Capture the cell that displays the provided text and extract its (X, Y) central coordinate. 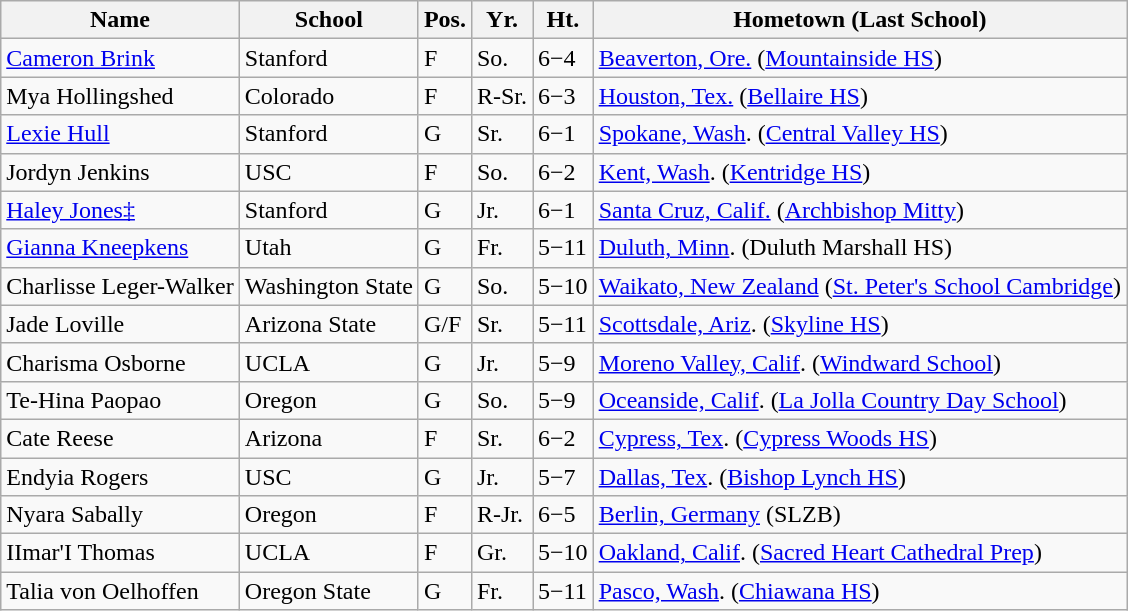
Oakland, Calif. (Sacred Heart Cathedral Prep) (860, 553)
6−3 (564, 96)
Cameron Brink (120, 58)
Houston, Tex. (Bellaire HS) (860, 96)
Berlin, Germany (SLZB) (860, 515)
Jade Loville (120, 324)
IImar'I Thomas (120, 553)
Arizona (328, 438)
Hometown (Last School) (860, 20)
Moreno Valley, Calif. (Windward School) (860, 362)
Haley Jones‡ (120, 210)
Cypress, Tex. (Cypress Woods HS) (860, 438)
Washington State (328, 286)
Dallas, Tex. (Bishop Lynch HS) (860, 477)
Utah (328, 248)
Lexie Hull (120, 134)
Talia von Oelhoffen (120, 591)
6−4 (564, 58)
Beaverton, Ore. (Mountainside HS) (860, 58)
Colorado (328, 96)
Duluth, Minn. (Duluth Marshall HS) (860, 248)
Nyara Sabally (120, 515)
Charisma Osborne (120, 362)
Pasco, Wash. (Chiawana HS) (860, 591)
5−7 (564, 477)
R-Jr. (502, 515)
Cate Reese (120, 438)
Spokane, Wash. (Central Valley HS) (860, 134)
Ht. (564, 20)
Gianna Kneepkens (120, 248)
6−5 (564, 515)
Yr. (502, 20)
Scottsdale, Ariz. (Skyline HS) (860, 324)
Charlisse Leger-Walker (120, 286)
Gr. (502, 553)
R-Sr. (502, 96)
Mya Hollingshed (120, 96)
Oceanside, Calif. (La Jolla Country Day School) (860, 400)
Te-Hina Paopao (120, 400)
Pos. (444, 20)
Jordyn Jenkins (120, 172)
School (328, 20)
Arizona State (328, 324)
Kent, Wash. (Kentridge HS) (860, 172)
Name (120, 20)
Endyia Rogers (120, 477)
Oregon State (328, 591)
Waikato, New Zealand (St. Peter's School Cambridge) (860, 286)
G/F (444, 324)
Santa Cruz, Calif. (Archbishop Mitty) (860, 210)
